Determine the [x, y] coordinate at the center of the cell enclosing the given text.  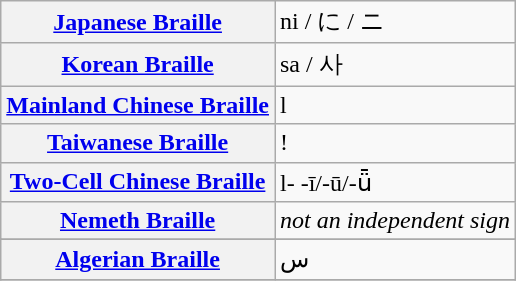
Nemeth Braille [138, 221]
س ‎ [394, 260]
Korean Braille [138, 64]
ni / に / ニ [394, 22]
Mainland Chinese Braille [138, 105]
! [394, 143]
not an independent sign [394, 221]
Algerian Braille [138, 260]
l [394, 105]
l- -ī/-ū/-ǖ [394, 182]
Two-Cell Chinese Braille [138, 182]
Taiwanese Braille [138, 143]
sa / 사 [394, 64]
Japanese Braille [138, 22]
